Output the [x, y] coordinate of the center of the cell containing the given text.  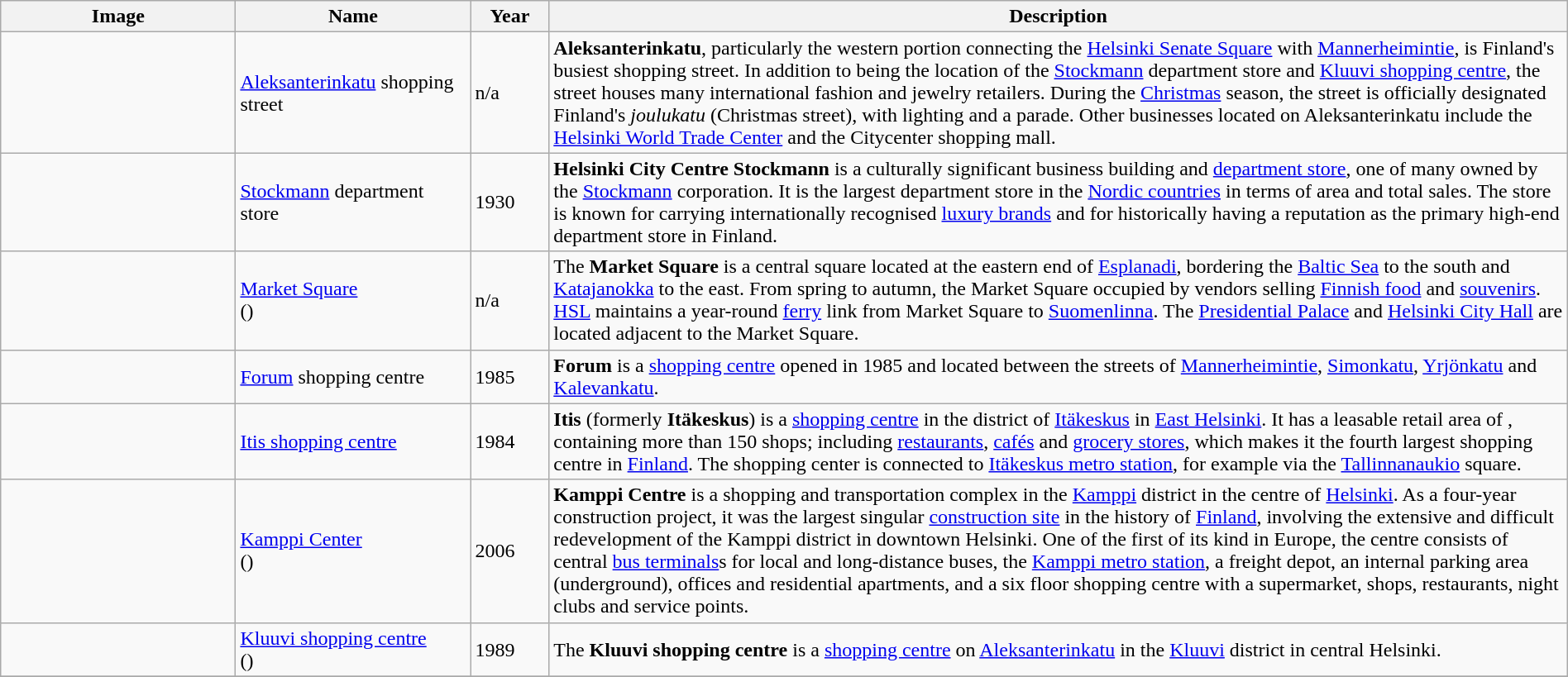
1989 [509, 650]
1985 [509, 377]
2006 [509, 551]
Forum is a shopping centre opened in 1985 and located between the streets of Mannerheimintie, Simonkatu, Yrjönkatu and Kalevankatu. [1059, 377]
Forum shopping centre [353, 377]
Year [509, 17]
Kluuvi shopping centre() [353, 650]
Itis shopping centre [353, 441]
The Kluuvi shopping centre is a shopping centre on Aleksanterinkatu in the Kluuvi district in central Helsinki. [1059, 650]
1984 [509, 441]
Kamppi Center() [353, 551]
Description [1059, 17]
Name [353, 17]
Market Square() [353, 301]
1930 [509, 202]
Image [118, 17]
Stockmann department store [353, 202]
Aleksanterinkatu shopping street [353, 93]
